Return the [X, Y] coordinate for the center point of the cell that contains the specified text.  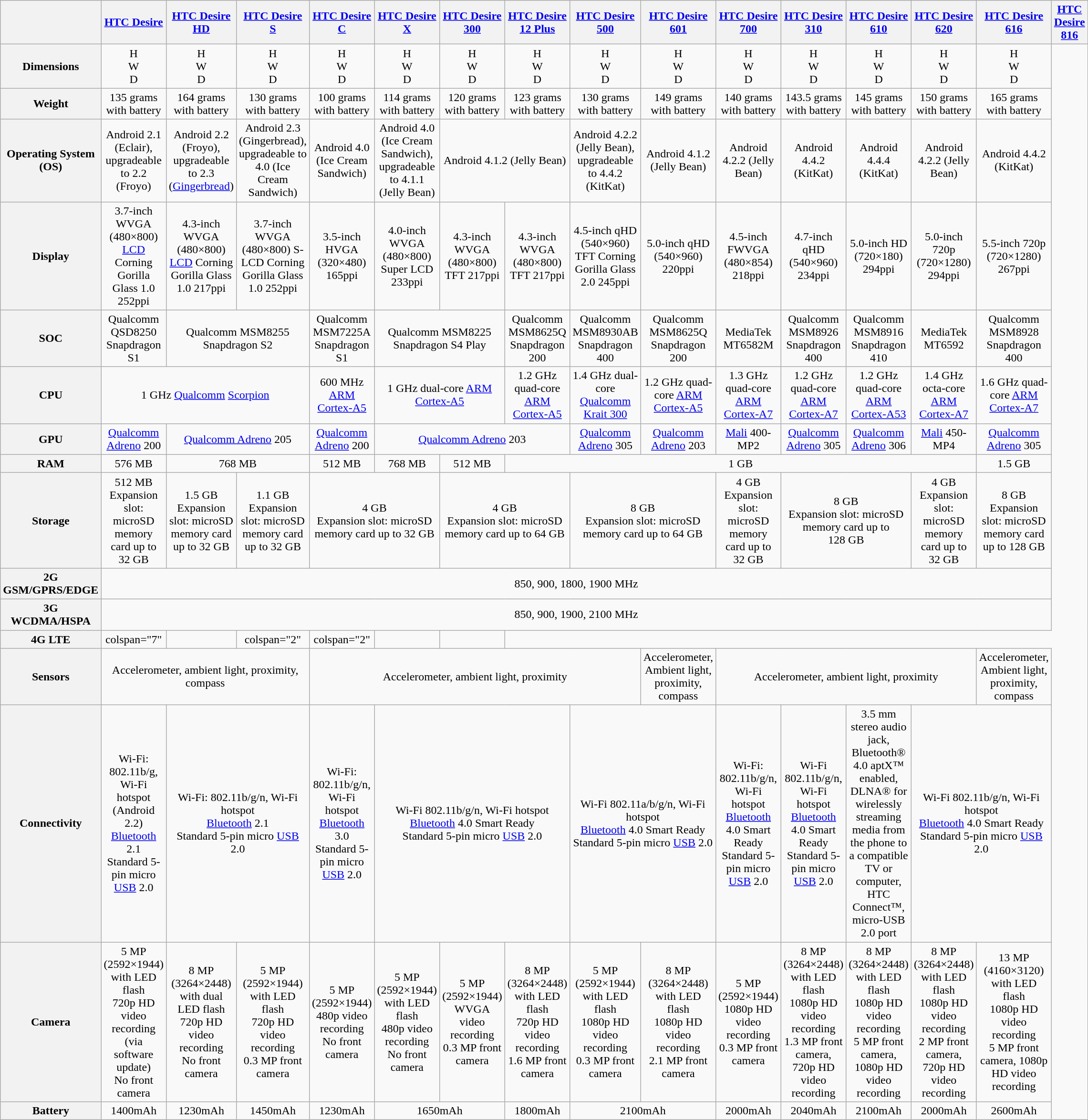
Wi-Fi: 802.11b/g, Wi-Fi hotspot (Android 2.2)Bluetooth 2.1Standard 5-pin micro USB 2.0 [134, 824]
CPU [51, 395]
Mali 400-MP2 [749, 439]
Weight [51, 104]
MediaTek MT6592 [943, 339]
165 grams with battery [1014, 104]
HTC Desire 620 [943, 22]
Wi-Fi: 802.11b/g/n, Wi-Fi hotspotBluetooth 4.0 Smart ReadyStandard 5-pin micro USB 2.0 [749, 824]
120 grams with battery [472, 104]
8 MP (3264×2448) with dual LED flash 720p HD video recording No front camera [201, 1022]
1.4 GHz dual-core Qualcomm Krait 300 [605, 395]
100 grams with battery [342, 104]
4.5-inch FWVGA (480×854) 218ppi [749, 256]
HTC Desire S [273, 22]
3.5-inch HVGA (320×480) 165ppi [342, 256]
5 MP (2592×1944) with LED flash 720p HD video recording (via software update) No front camera [134, 1022]
3.7-inch WVGA (480×800) S-LCD Corning Gorilla Glass 1.0 252ppi [273, 256]
1.5 GB [1014, 463]
Operating System (OS) [51, 160]
4.7-inch qHD (540×960) 234ppi [814, 256]
8 GBExpansion slot: microSD memory card up to 64 GB [643, 520]
Android 2.2 (Froyo), upgradeable to 2.3 (Gingerbread) [201, 160]
123 grams with battery [537, 104]
1 GHz dual-core ARM Cortex-A5 [440, 395]
HTC Desire X [407, 22]
Android 4.0 (Ice Cream Sandwich) [342, 160]
1 GHz Qualcomm Scorpion [205, 395]
HTC Desire [134, 22]
4.0-inch WVGA (480×800) Super LCD 233ppi [407, 256]
600 MHz ARM Cortex-A5 [342, 395]
850, 900, 1800, 1900 MHz [576, 584]
8 MP (3264×2448) with LED flash 1080p HD video recording 2.1 MP front camera [678, 1022]
HTC Desire 12 Plus [537, 22]
Wi-Fi 802.11a/b/g/n, Wi-Fi hotspotBluetooth 4.0 Smart ReadyStandard 5-pin micro USB 2.0 [643, 824]
3G WCDMA/HSPA [51, 614]
Qualcomm MSM8255 Snapdragon S2 [238, 339]
2040mAh [814, 1111]
1650mAh [440, 1111]
8 MP (3264×2448) with LED flash 1080p HD video recording 1.3 MP front camera, 720p HD video recording [814, 1022]
1.5 GBExpansion slot: microSD memory card up to 32 GB [201, 520]
HTC Desire 500 [605, 22]
Connectivity [51, 824]
Storage [51, 520]
5 MP (2592×1944) WVGA video recording 0.3 MP front camera [472, 1022]
140 grams with battery [749, 104]
5.0-inch HD (720×180) 294ppi [879, 256]
150 grams with battery [943, 104]
HTC Desire 310 [814, 22]
Qualcomm MSM7225A Snapdragon S1 [342, 339]
1.3 GHz quad-core ARM Cortex-A7 [749, 395]
5 MP (2592×1944) with LED flash 480p video recording No front camera [407, 1022]
Qualcomm MSM8930AB Snapdragon 400 [605, 339]
Wi-Fi: 802.11b/g/n, Wi-Fi hotspotBluetooth 3.0Standard 5-pin micro USB 2.0 [342, 824]
1.2 GHz quad-core ARM Cortex-A7 [814, 395]
Dimensions [51, 66]
8 MP (3264×2448) with LED flash 1080p HD video recording 5 MP front camera, 1080p HD video recording [879, 1022]
Display [51, 256]
135 grams with battery [134, 104]
5 MP (2592×1944) 1080p HD video recording 0.3 MP front camera [749, 1022]
5.0-inch 720p (720×1280) 294ppi [943, 256]
HTC Desire 700 [749, 22]
1 GB [740, 463]
143.5 grams with battery [814, 104]
1.2 GHz quad-core ARM Cortex-A53 [879, 395]
Android 4.0 (Ice Cream Sandwich), upgradeable to 4.1.1 (Jelly Bean) [407, 160]
1400mAh [134, 1111]
1.1 GBExpansion slot: microSD memory card up to 32 GB [273, 520]
Qualcomm QSD8250 Snapdragon S1 [134, 339]
Qualcomm MSM8916 Snapdragon 410 [879, 339]
5.5-inch 720p (720×1280) 267ppi [1014, 256]
1450mAh [273, 1111]
Android 2.1 (Eclair), upgradeable to 2.2 (Froyo) [134, 160]
SOC [51, 339]
Android 2.3 (Gingerbread), upgradeable to 4.0 (Ice Cream Sandwich) [273, 160]
5 MP (2592×1944) with LED flash 1080p HD video recording 0.3 MP front camera [605, 1022]
114 grams with battery [407, 104]
512 MBExpansion slot: microSD memory card up to 32 GB [134, 520]
13 MP (4160×3120) with LED flash 1080p HD video recording 5 MP front camera, 1080p HD video recording [1014, 1022]
Accelerometer, ambient light, proximity, compass [205, 677]
HTC Desire 610 [879, 22]
MediaTek MT6582M [749, 339]
2G GSM/GPRS/EDGE [51, 584]
5 MP (2592×1944) 480p video recording No front camera [342, 1022]
Sensors [51, 677]
Wi-Fi 802.11b/g/n, Wi-Fi hotspotBluetooth 4.0 Smart ReadyStandard 5-pin micro USB 2.0 [472, 824]
Qualcomm Adreno 306 [879, 439]
4 GBExpansion slot: microSD memory card up to 64 GB [505, 520]
1800mAh [537, 1111]
RAM [51, 463]
Qualcomm Adreno 205 [238, 439]
1.4 GHz octa-core ARM Cortex-A7 [943, 395]
850, 900, 1900, 2100 MHz [576, 614]
149 grams with battery [678, 104]
4G LTE [51, 639]
164 grams with battery [201, 104]
576 MB [134, 463]
3.7-inch WVGA (480×800) LCD Corning Gorilla Glass 1.0 252ppi [134, 256]
HTC Desire 616 [1014, 22]
4.3-inch WVGA (480×800) LCD Corning Gorilla Glass 1.0 217ppi [201, 256]
HTC Desire 300 [472, 22]
Battery [51, 1111]
Android 4.4.4 (KitKat) [879, 160]
GPU [51, 439]
colspan="7" [134, 639]
Qualcomm MSM8926 Snapdragon 400 [814, 339]
Mali 450-MP4 [943, 439]
HTC Desire HD [201, 22]
5.0-inch qHD (540×960) 220ppi [678, 256]
Qualcomm MSM8225 Snapdragon S4 Play [440, 339]
4.5-inch qHD (540×960) TFT Corning Gorilla Glass 2.0 245ppi [605, 256]
Android 4.2.2 (Jelly Bean), upgradeable to 4.4.2 (KitKat) [605, 160]
145 grams with battery [879, 104]
HTC Desire C [342, 22]
8 MP (3264×2448) with LED flash 1080p HD video recording 2 MP front camera, 720p HD video recording [943, 1022]
HTC Desire 816 [1069, 22]
Camera [51, 1022]
2600mAh [1014, 1111]
Qualcomm MSM8928 Snapdragon 400 [1014, 339]
1.6 GHz quad-core ARM Cortex-A7 [1014, 395]
5 MP (2592×1944) with LED flash 720p HD video recording 0.3 MP front camera [273, 1022]
HTC Desire 601 [678, 22]
8 MP (3264×2448) with LED flash 720p HD video recording 1.6 MP front camera [537, 1022]
Wi-Fi: 802.11b/g/n, Wi-Fi hotspotBluetooth 2.1Standard 5-pin micro USB 2.0 [238, 824]
